Extract the [x, y] coordinate from the center of the cell holding the provided text.  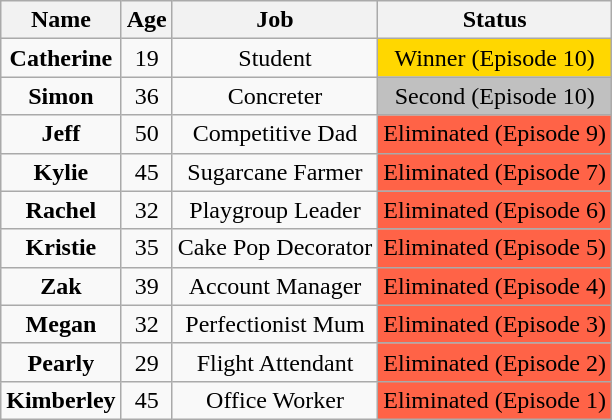
Flight Attendant [275, 362]
Sugarcane Farmer [275, 172]
Simon [61, 96]
Second (Episode 10) [495, 96]
Zak [61, 286]
Megan [61, 324]
Account Manager [275, 286]
Eliminated (Episode 4) [495, 286]
Competitive Dad [275, 134]
50 [146, 134]
Winner (Episode 10) [495, 58]
29 [146, 362]
Age [146, 20]
Job [275, 20]
Name [61, 20]
Kimberley [61, 400]
Pearly [61, 362]
Eliminated (Episode 6) [495, 210]
Student [275, 58]
19 [146, 58]
36 [146, 96]
Eliminated (Episode 3) [495, 324]
35 [146, 248]
Status [495, 20]
Playgroup Leader [275, 210]
Eliminated (Episode 7) [495, 172]
Eliminated (Episode 9) [495, 134]
Jeff [61, 134]
Eliminated (Episode 2) [495, 362]
Rachel [61, 210]
Eliminated (Episode 5) [495, 248]
Catherine [61, 58]
Cake Pop Decorator [275, 248]
39 [146, 286]
Office Worker [275, 400]
Eliminated (Episode 1) [495, 400]
Kylie [61, 172]
Kristie [61, 248]
Perfectionist Mum [275, 324]
Concreter [275, 96]
